Pinpoint the cell where the given text exists, returning its (x, y) midpoint coordinate. 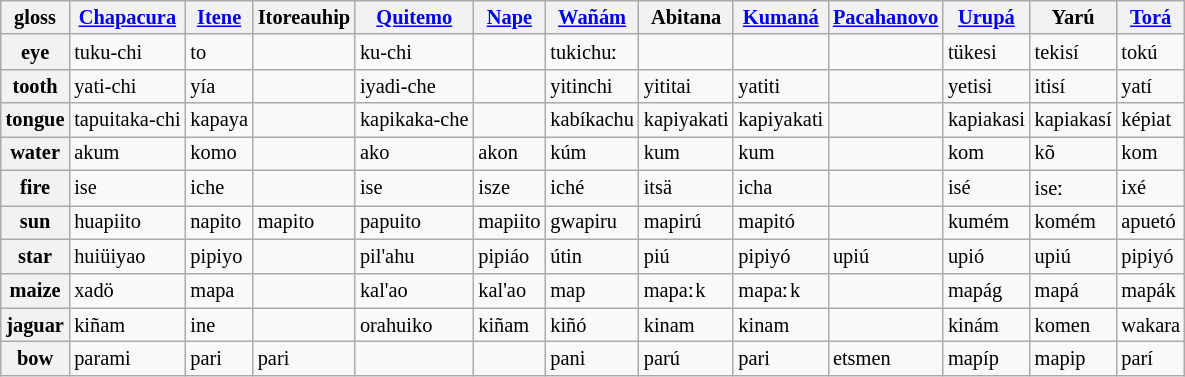
xadö (127, 290)
yatiti (780, 86)
piú (686, 256)
akon (509, 153)
tooth (36, 86)
gwapiru (592, 222)
napito (218, 222)
kiñó (592, 325)
iyadi-che (414, 86)
papuito (414, 222)
apuetó (1150, 222)
kinám (986, 325)
map (592, 290)
iche (218, 188)
ine (218, 325)
mapák (1150, 290)
mapip (1074, 358)
Urupá (986, 17)
pani (592, 358)
tongue (36, 120)
kapikaka-che (414, 120)
mapa (218, 290)
yati-chi (127, 86)
Kumaná (780, 17)
mapirú (686, 222)
yetisi (986, 86)
pil'ahu (414, 256)
Itene (218, 17)
képiat (1150, 120)
útin (592, 256)
ku-chi (414, 52)
gloss (36, 17)
Itoreauhip (304, 17)
yitinchi (592, 86)
eye (36, 52)
Chapacura (127, 17)
pipiáo (509, 256)
isze (509, 188)
tekisí (1074, 52)
water (36, 153)
upió (986, 256)
mapíp (986, 358)
kõ (1074, 153)
kapiakasi (986, 120)
parami (127, 358)
ako (414, 153)
yatí (1150, 86)
pipiyo (218, 256)
bow (36, 358)
komém (1074, 222)
tokú (1150, 52)
Quitemo (414, 17)
Torá (1150, 17)
tuku-chi (127, 52)
yía (218, 86)
iseː (1074, 188)
huiüiyao (127, 256)
tapuitaka-chi (127, 120)
huapiito (127, 222)
Pacahanovo (886, 17)
isé (986, 188)
etsmen (886, 358)
tukichuː (592, 52)
kúm (592, 153)
yititai (686, 86)
ixé (1150, 188)
maize (36, 290)
kabíkachu (592, 120)
sun (36, 222)
kumém (986, 222)
kapiakasí (1074, 120)
jaguar (36, 325)
Wañám (592, 17)
icha (780, 188)
mapá (1074, 290)
orahuiko (414, 325)
kapaya (218, 120)
Yarú (1074, 17)
mapág (986, 290)
star (36, 256)
Nape (509, 17)
mapitó (780, 222)
parú (686, 358)
fire (36, 188)
parí (1150, 358)
akum (127, 153)
mapiito (509, 222)
to (218, 52)
itisí (1074, 86)
wakara (1150, 325)
tükesi (986, 52)
itsä (686, 188)
komo (218, 153)
iché (592, 188)
Abitana (686, 17)
komen (1074, 325)
mapito (304, 222)
